Search for the cell housing the specified text and yield its (X, Y) center coordinate. 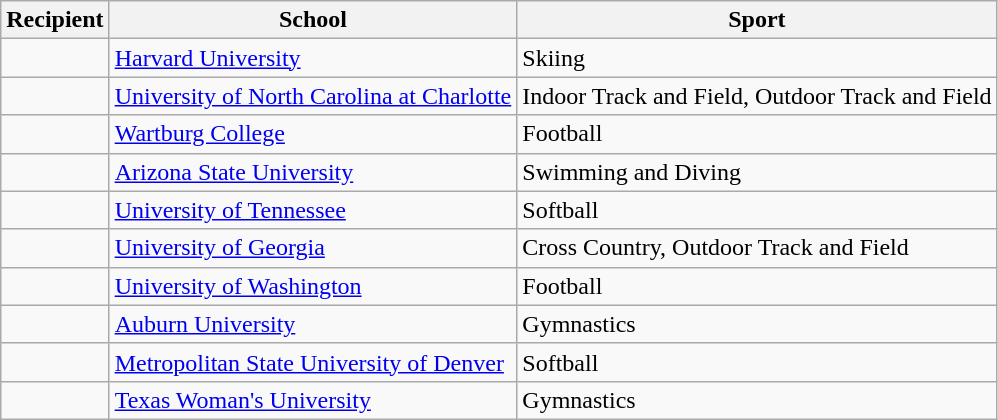
Cross Country, Outdoor Track and Field (757, 248)
Auburn University (313, 324)
University of North Carolina at Charlotte (313, 96)
Harvard University (313, 58)
Texas Woman's University (313, 400)
University of Washington (313, 286)
Metropolitan State University of Denver (313, 362)
Wartburg College (313, 134)
Skiing (757, 58)
Indoor Track and Field, Outdoor Track and Field (757, 96)
University of Tennessee (313, 210)
School (313, 20)
Sport (757, 20)
Swimming and Diving (757, 172)
Arizona State University (313, 172)
University of Georgia (313, 248)
Recipient (55, 20)
